Identify which cell holds the provided text, then report its (X, Y) central coordinate. 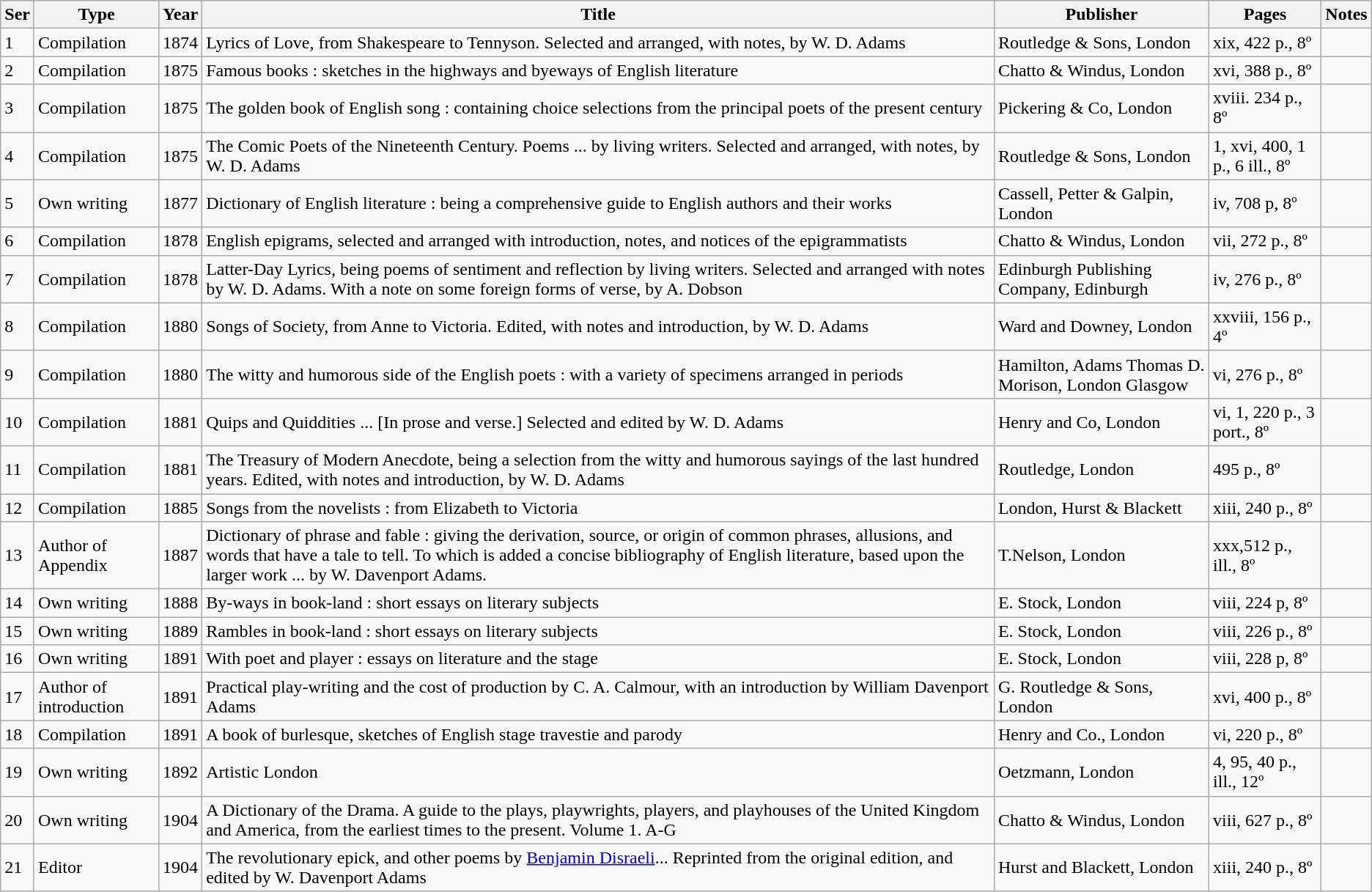
4 (18, 155)
Henry and Co, London (1101, 422)
14 (18, 603)
Rambles in book-land : short essays on literary subjects (598, 631)
xxx,512 p., ill., 8º (1265, 556)
viii, 228 p, 8º (1265, 659)
A book of burlesque, sketches of English stage travestie and parody (598, 734)
Publisher (1101, 15)
Hurst and Blackett, London (1101, 868)
Notes (1346, 15)
8 (18, 327)
iv, 276 p., 8º (1265, 279)
xvi, 400 p., 8º (1265, 696)
Edinburgh Publishing Company, Edinburgh (1101, 279)
18 (18, 734)
16 (18, 659)
The witty and humorous side of the English poets : with a variety of specimens arranged in periods (598, 374)
9 (18, 374)
1 (18, 43)
With poet and player : essays on literature and the stage (598, 659)
2 (18, 70)
vi, 1, 220 p., 3 port., 8º (1265, 422)
15 (18, 631)
viii, 226 p., 8º (1265, 631)
6 (18, 241)
By-ways in book-land : short essays on literary subjects (598, 603)
Famous books : sketches in the highways and byeways of English literature (598, 70)
Editor (96, 868)
Year (180, 15)
The Comic Poets of the Nineteenth Century. Poems ... by living writers. Selected and arranged, with notes, by W. D. Adams (598, 155)
Songs from the novelists : from Elizabeth to Victoria (598, 508)
Cassell, Petter & Galpin, London (1101, 204)
Oetzmann, London (1101, 773)
Artistic London (598, 773)
Dictionary of English literature : being a comprehensive guide to English authors and their works (598, 204)
Pickering & Co, London (1101, 108)
1877 (180, 204)
vii, 272 p., 8º (1265, 241)
7 (18, 279)
10 (18, 422)
Author of Appendix (96, 556)
London, Hurst & Blackett (1101, 508)
xxviii, 156 p., 4º (1265, 327)
Type (96, 15)
Ward and Downey, London (1101, 327)
English epigrams, selected and arranged with introduction, notes, and notices of the epigrammatists (598, 241)
xviii. 234 p., 8º (1265, 108)
21 (18, 868)
Henry and Co., London (1101, 734)
xix, 422 p., 8º (1265, 43)
1889 (180, 631)
The golden book of English song : containing choice selections from the principal poets of the present century (598, 108)
1874 (180, 43)
Practical play-writing and the cost of production by C. A. Calmour, with an introduction by William Davenport Adams (598, 696)
Title (598, 15)
Ser (18, 15)
Quips and Quiddities ... [In prose and verse.] Selected and edited by W. D. Adams (598, 422)
4, 95, 40 p., ill., 12º (1265, 773)
11 (18, 469)
5 (18, 204)
19 (18, 773)
Pages (1265, 15)
Songs of Society, from Anne to Victoria. Edited, with notes and introduction, by W. D. Adams (598, 327)
495 p., 8º (1265, 469)
Hamilton, Adams Thomas D. Morison, London Glasgow (1101, 374)
1887 (180, 556)
17 (18, 696)
Author of introduction (96, 696)
1, xvi, 400, 1 p., 6 ill., 8º (1265, 155)
Routledge, London (1101, 469)
vi, 220 p., 8º (1265, 734)
iv, 708 p, 8º (1265, 204)
Lyrics of Love, from Shakespeare to Tennyson. Selected and arranged, with notes, by W. D. Adams (598, 43)
viii, 224 p, 8º (1265, 603)
T.Nelson, London (1101, 556)
1888 (180, 603)
vi, 276 p., 8º (1265, 374)
12 (18, 508)
G. Routledge & Sons, London (1101, 696)
20 (18, 819)
1892 (180, 773)
The revolutionary epick, and other poems by Benjamin Disraeli... Reprinted from the original edition, and edited by W. Davenport Adams (598, 868)
viii, 627 p., 8º (1265, 819)
3 (18, 108)
1885 (180, 508)
13 (18, 556)
xvi, 388 p., 8º (1265, 70)
